Identify which cell holds the provided text, then report its [x, y] central coordinate. 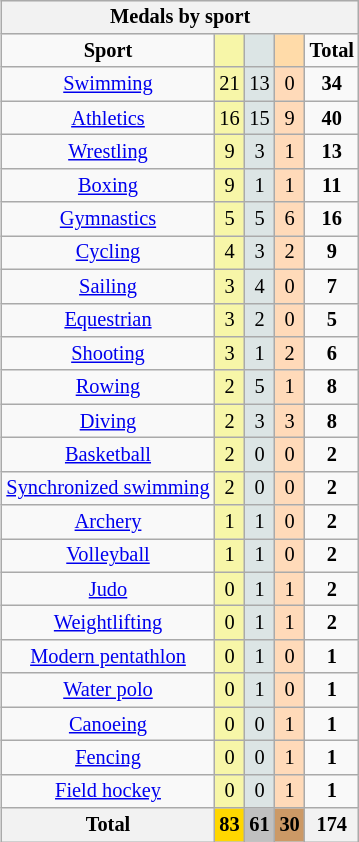
Canoeing [108, 724]
Judo [108, 589]
21 [229, 84]
83 [229, 825]
Boxing [108, 185]
Athletics [108, 118]
61 [260, 825]
34 [332, 84]
Weightlifting [108, 623]
7 [332, 286]
Water polo [108, 690]
Medals by sport [180, 17]
Basketball [108, 455]
Shooting [108, 354]
40 [332, 118]
Wrestling [108, 152]
15 [260, 118]
Volleyball [108, 556]
Fencing [108, 758]
Gymnastics [108, 219]
Diving [108, 421]
Archery [108, 522]
174 [332, 825]
Swimming [108, 84]
Sailing [108, 286]
Sport [108, 51]
Rowing [108, 387]
30 [290, 825]
Synchronized swimming [108, 488]
Equestrian [108, 320]
Field hockey [108, 791]
11 [332, 185]
Modern pentathlon [108, 657]
Cycling [108, 253]
